Detect which cell encompasses the target text, then output its [X, Y] center coordinate. 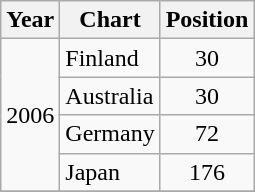
Finland [110, 58]
2006 [30, 115]
176 [207, 172]
Australia [110, 96]
Germany [110, 134]
Position [207, 20]
Chart [110, 20]
72 [207, 134]
Japan [110, 172]
Year [30, 20]
